Locate the cell with the specified text and output its [x, y] center coordinate. 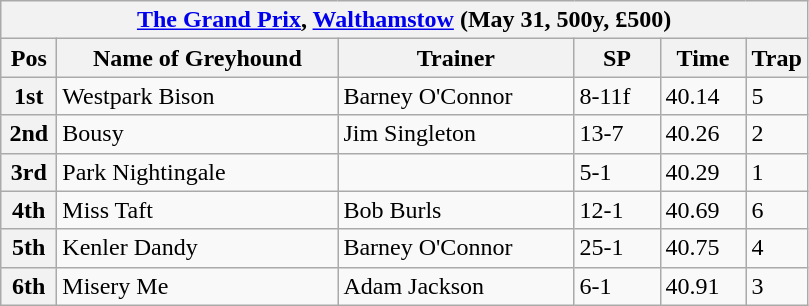
3 [776, 286]
Kenler Dandy [198, 248]
Bousy [198, 134]
6-1 [617, 286]
Pos [29, 58]
Westpark Bison [198, 96]
2 [776, 134]
1 [776, 172]
3rd [29, 172]
8-11f [617, 96]
Adam Jackson [456, 286]
5 [776, 96]
Name of Greyhound [198, 58]
13-7 [617, 134]
4th [29, 210]
Jim Singleton [456, 134]
40.91 [703, 286]
Misery Me [198, 286]
40.75 [703, 248]
1st [29, 96]
40.14 [703, 96]
25-1 [617, 248]
5-1 [617, 172]
40.29 [703, 172]
6th [29, 286]
Trap [776, 58]
Trainer [456, 58]
Park Nightingale [198, 172]
40.69 [703, 210]
The Grand Prix, Walthamstow (May 31, 500y, £500) [404, 20]
Bob Burls [456, 210]
4 [776, 248]
SP [617, 58]
Miss Taft [198, 210]
40.26 [703, 134]
Time [703, 58]
6 [776, 210]
12-1 [617, 210]
5th [29, 248]
2nd [29, 134]
